Pinpoint the cell where the given text exists, returning its [x, y] midpoint coordinate. 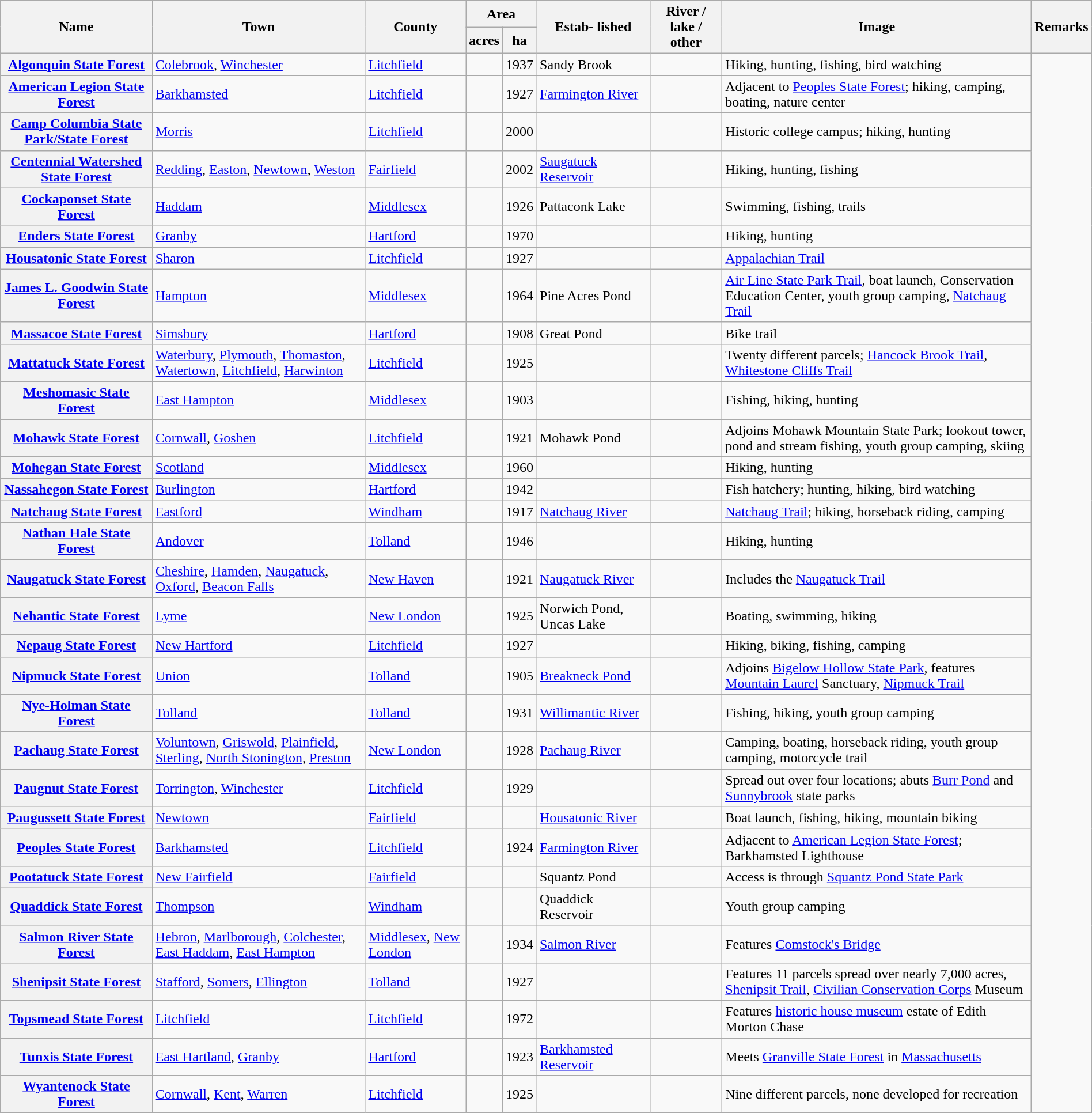
Youth group camping [877, 907]
Meshomasic State Forest [76, 400]
Hiking, biking, fishing, camping [877, 646]
Access is through Squantz Pond State Park [877, 877]
1929 [520, 788]
Willimantic River [593, 713]
Hampton [259, 296]
Name [76, 27]
Bike trail [877, 333]
Pachaug River [593, 750]
Mohawk Pond [593, 438]
Camping, boating, horseback riding, youth group camping, motorcycle trail [877, 750]
Sandy Brook [593, 65]
Great Pond [593, 333]
1923 [520, 1057]
Burlington [259, 490]
Topsmead State Forest [76, 1020]
Scotland [259, 468]
Natchaug State Forest [76, 512]
Quaddick State Forest [76, 907]
Nipmuck State Forest [76, 675]
1928 [520, 750]
Boat launch, fishing, hiking, mountain biking [877, 817]
Adjoins Mohawk Mountain State Park; lookout tower, pond and stream fishing, youth group camping, skiing [877, 438]
Voluntown, Griswold, Plainfield, Sterling, North Stonington, Preston [259, 750]
Union [259, 675]
2000 [520, 131]
Features historic house museum estate of Edith Morton Chase [877, 1020]
Nathan Hale State Forest [76, 542]
Saugatuck Reservoir [593, 169]
1926 [520, 206]
Natchaug Trail; hiking, horseback riding, camping [877, 512]
Town [259, 27]
1972 [520, 1020]
acres [484, 40]
1964 [520, 296]
Colebrook, Winchester [259, 65]
Hiking, hunting, fishing, bird watching [877, 65]
Pattaconk Lake [593, 206]
Includes the Naugatuck Trail [877, 578]
Features 11 parcels spread over nearly 7,000 acres, Shenipsit Trail, Civilian Conservation Corps Museum [877, 982]
Torrington, Winchester [259, 788]
Naugatuck River [593, 578]
River / lake / other [685, 27]
Salmon River State Forest [76, 944]
East Hartland, Granby [259, 1057]
Nepaug State Forest [76, 646]
Natchaug River [593, 512]
1946 [520, 542]
Nine different parcels, none developed for recreation [877, 1095]
Mohegan State Forest [76, 468]
Adjacent to Peoples State Forest; hiking, camping, boating, nature center [877, 94]
Norwich Pond, Uncas Lake [593, 616]
Naugatuck State Forest [76, 578]
Shenipsit State Forest [76, 982]
Waterbury, Plymouth, Thomaston, Watertown, Litchfield, Harwinton [259, 363]
Tunxis State Forest [76, 1057]
Twenty different parcels; Hancock Brook Trail, Whitestone Cliffs Trail [877, 363]
Enders State Forest [76, 236]
James L. Goodwin State Forest [76, 296]
Barkhamsted Reservoir [593, 1057]
Camp Columbia State Park/State Forest [76, 131]
Peoples State Forest [76, 847]
Air Line State Park Trail, boat launch, Conservation Education Center, youth group camping, Natchaug Trail [877, 296]
Centennial Watershed State Forest [76, 169]
Cockaponset State Forest [76, 206]
1937 [520, 65]
Paugnut State Forest [76, 788]
Salmon River [593, 944]
Nassahegon State Forest [76, 490]
New Haven [416, 578]
Boating, swimming, hiking [877, 616]
Middlesex, New London [416, 944]
Adjoins Bigelow Hollow State Park, features Mountain Laurel Sanctuary, Nipmuck Trail [877, 675]
Wyantenock State Forest [76, 1095]
New Fairfield [259, 877]
Haddam [259, 206]
Fishing, hiking, hunting [877, 400]
Lyme [259, 616]
1931 [520, 713]
ha [520, 40]
Swimming, fishing, trails [877, 206]
1970 [520, 236]
1903 [520, 400]
Redding, Easton, Newtown, Weston [259, 169]
Pootatuck State Forest [76, 877]
Estab- lished [593, 27]
Nehantic State Forest [76, 616]
Newtown [259, 817]
Cornwall, Goshen [259, 438]
1905 [520, 675]
1917 [520, 512]
Eastford [259, 512]
Massacoe State Forest [76, 333]
1942 [520, 490]
Squantz Pond [593, 877]
Granby [259, 236]
Hebron, Marlborough, Colchester, East Haddam, East Hampton [259, 944]
Fish hatchery; hunting, hiking, bird watching [877, 490]
Nye-Holman State Forest [76, 713]
Pine Acres Pond [593, 296]
Features Comstock's Bridge [877, 944]
Housatonic River [593, 817]
Algonquin State Forest [76, 65]
New Hartford [259, 646]
Meets Granville State Forest in Massachusetts [877, 1057]
Paugussett State Forest [76, 817]
Mattatuck State Forest [76, 363]
County [416, 27]
Cornwall, Kent, Warren [259, 1095]
1960 [520, 468]
Pachaug State Forest [76, 750]
Cheshire, Hamden, Naugatuck, Oxford, Beacon Falls [259, 578]
Appalachian Trail [877, 258]
Area [501, 14]
2002 [520, 169]
Fishing, hiking, youth group camping [877, 713]
Mohawk State Forest [76, 438]
Morris [259, 131]
Image [877, 27]
Stafford, Somers, Ellington [259, 982]
1924 [520, 847]
East Hampton [259, 400]
Andover [259, 542]
Remarks [1061, 27]
Adjacent to American Legion State Forest; Barkhamsted Lighthouse [877, 847]
Quaddick Reservoir [593, 907]
Housatonic State Forest [76, 258]
1908 [520, 333]
Sharon [259, 258]
American Legion State Forest [76, 94]
1934 [520, 944]
Breakneck Pond [593, 675]
Simsbury [259, 333]
Historic college campus; hiking, hunting [877, 131]
Hiking, hunting, fishing [877, 169]
Thompson [259, 907]
Spread out over four locations; abuts Burr Pond and Sunnybrook state parks [877, 788]
